Identify which cell holds the provided text, then report its [X, Y] central coordinate. 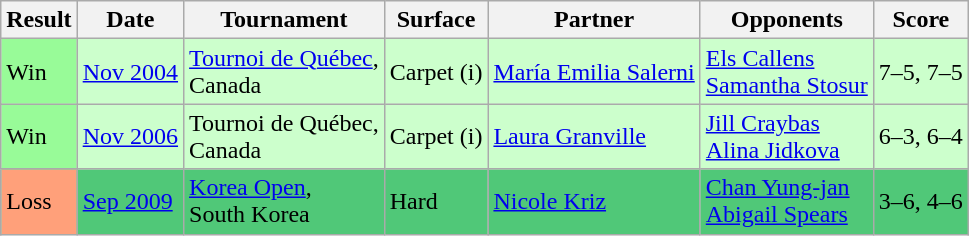
Jill Craybas Alina Jidkova [786, 136]
Korea Open, South Korea [284, 202]
Nov 2004 [130, 72]
Els Callens Samantha Stosur [786, 72]
Score [920, 20]
Hard [436, 202]
Laura Granville [594, 136]
Result [39, 20]
Nov 2006 [130, 136]
Date [130, 20]
María Emilia Salerni [594, 72]
6–3, 6–4 [920, 136]
Opponents [786, 20]
3–6, 4–6 [920, 202]
Loss [39, 202]
Surface [436, 20]
Nicole Kriz [594, 202]
Chan Yung-jan Abigail Spears [786, 202]
7–5, 7–5 [920, 72]
Partner [594, 20]
Tournament [284, 20]
Sep 2009 [130, 202]
